Pinpoint the cell where the given text exists, returning its (X, Y) midpoint coordinate. 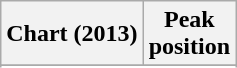
Peakposition (189, 34)
Chart (2013) (72, 34)
